Return the (X, Y) coordinate for the center point of the cell that contains the specified text.  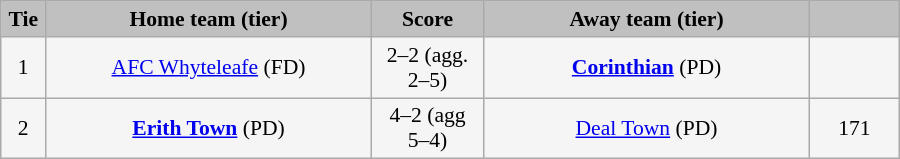
Tie (24, 19)
2–2 (agg. 2–5) (427, 68)
Corinthian (PD) (647, 68)
Score (427, 19)
171 (854, 128)
4–2 (agg 5–4) (427, 128)
1 (24, 68)
2 (24, 128)
Erith Town (PD) (209, 128)
Home team (tier) (209, 19)
Deal Town (PD) (647, 128)
AFC Whyteleafe (FD) (209, 68)
Away team (tier) (647, 19)
